Identify which cell holds the provided text, then report its (X, Y) central coordinate. 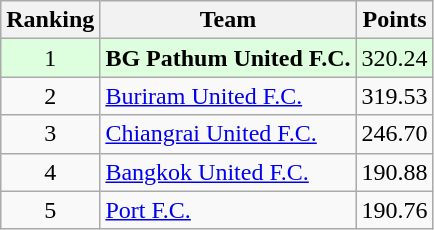
246.70 (394, 134)
5 (50, 210)
Buriram United F.C. (228, 96)
2 (50, 96)
Ranking (50, 20)
1 (50, 58)
319.53 (394, 96)
Team (228, 20)
3 (50, 134)
Chiangrai United F.C. (228, 134)
Bangkok United F.C. (228, 172)
Port F.C. (228, 210)
Points (394, 20)
190.76 (394, 210)
190.88 (394, 172)
BG Pathum United F.C. (228, 58)
4 (50, 172)
320.24 (394, 58)
